Return (X, Y) of the center of cell containing provided text 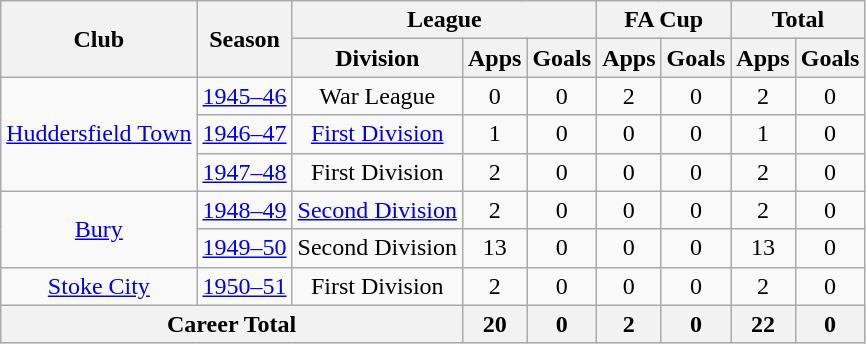
FA Cup (664, 20)
Huddersfield Town (99, 134)
1948–49 (244, 210)
Total (798, 20)
1945–46 (244, 96)
Stoke City (99, 286)
1949–50 (244, 248)
League (444, 20)
Season (244, 39)
Division (377, 58)
1950–51 (244, 286)
Bury (99, 229)
22 (763, 324)
War League (377, 96)
20 (494, 324)
1947–48 (244, 172)
Career Total (232, 324)
1946–47 (244, 134)
Club (99, 39)
